Provide the (X, Y) coordinate of the cell's center where the given text is located.  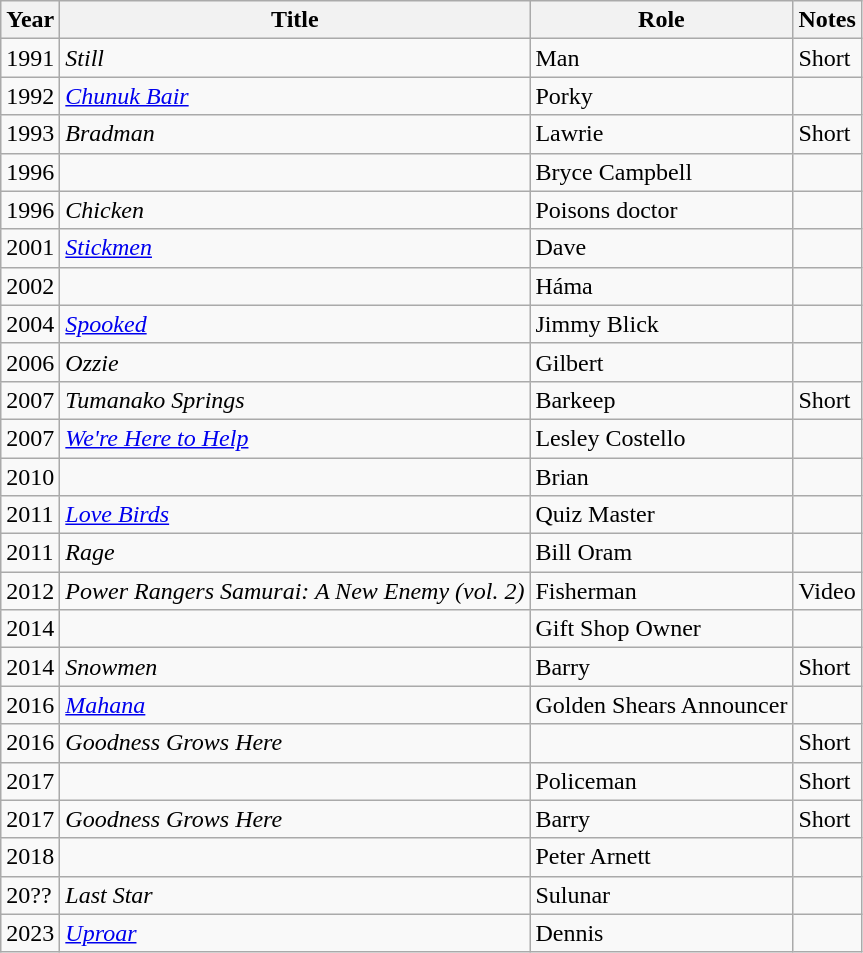
Peter Arnett (662, 857)
Tumanako Springs (295, 400)
Poisons doctor (662, 210)
Role (662, 20)
2006 (30, 362)
Chunuk Bair (295, 96)
2004 (30, 324)
Man (662, 58)
Golden Shears Announcer (662, 705)
Snowmen (295, 667)
Barkeep (662, 400)
Háma (662, 286)
2018 (30, 857)
Policeman (662, 781)
Ozzie (295, 362)
Uproar (295, 933)
Mahana (295, 705)
2023 (30, 933)
Last Star (295, 895)
Love Birds (295, 515)
Bill Oram (662, 553)
2010 (30, 477)
2002 (30, 286)
1992 (30, 96)
Year (30, 20)
Quiz Master (662, 515)
Notes (827, 20)
Title (295, 20)
Video (827, 591)
Bradman (295, 134)
We're Here to Help (295, 438)
1993 (30, 134)
Dennis (662, 933)
2001 (30, 248)
Lesley Costello (662, 438)
20?? (30, 895)
Stickmen (295, 248)
Still (295, 58)
Rage (295, 553)
2012 (30, 591)
Gilbert (662, 362)
Gift Shop Owner (662, 629)
Bryce Campbell (662, 172)
Brian (662, 477)
Fisherman (662, 591)
Spooked (295, 324)
Chicken (295, 210)
Porky (662, 96)
Dave (662, 248)
Jimmy Blick (662, 324)
Power Rangers Samurai: A New Enemy (vol. 2) (295, 591)
1991 (30, 58)
Lawrie (662, 134)
Sulunar (662, 895)
